Find where the given text appears and provide that cell's center as (X, Y) coordinate. 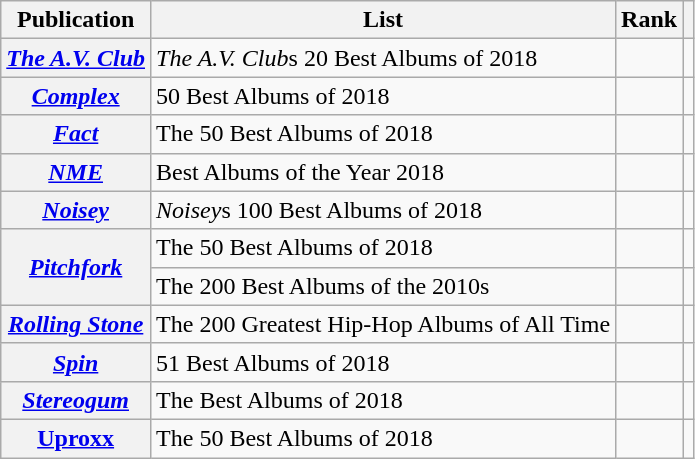
The 200 Best Albums of the 2010s (384, 286)
Noisey (76, 210)
Publication (76, 20)
The A.V. Clubs 20 Best Albums of 2018 (384, 58)
Uproxx (76, 438)
Pitchfork (76, 267)
Stereogum (76, 400)
51 Best Albums of 2018 (384, 362)
Rank (650, 20)
NME (76, 172)
List (384, 20)
Complex (76, 96)
Rolling Stone (76, 324)
The Best Albums of 2018 (384, 400)
Best Albums of the Year 2018 (384, 172)
Spin (76, 362)
The 200 Greatest Hip-Hop Albums of All Time (384, 324)
Noiseys 100 Best Albums of 2018 (384, 210)
Fact (76, 134)
50 Best Albums of 2018 (384, 96)
The A.V. Club (76, 58)
